Scan for the cell matching the given text and deliver its (x, y) coordinate at center. 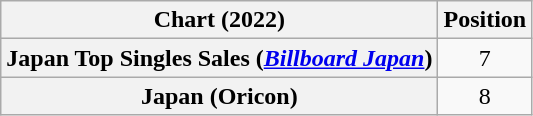
Japan (Oricon) (220, 96)
Japan Top Singles Sales (Billboard Japan) (220, 58)
8 (485, 96)
7 (485, 58)
Position (485, 20)
Chart (2022) (220, 20)
